Determine the [X, Y] coordinate at the center of the cell enclosing the given text.  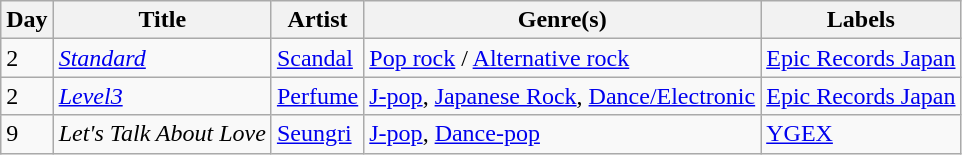
Level3 [162, 96]
J-pop, Japanese Rock, Dance/Electronic [562, 96]
Genre(s) [562, 20]
Standard [162, 58]
Day [27, 20]
Labels [861, 20]
Perfume [317, 96]
Title [162, 20]
Scandal [317, 58]
YGEX [861, 134]
Pop rock / Alternative rock [562, 58]
J-pop, Dance-pop [562, 134]
Seungri [317, 134]
Let's Talk About Love [162, 134]
Artist [317, 20]
9 [27, 134]
